Capture the cell that displays the provided text and extract its (x, y) central coordinate. 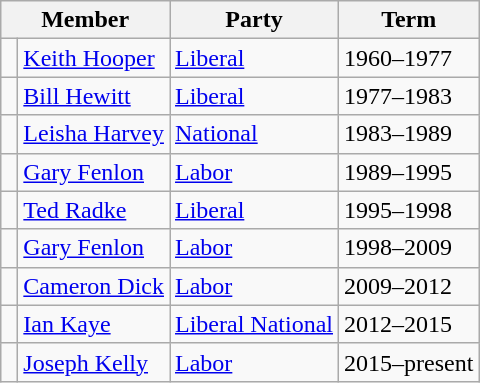
1989–1995 (409, 172)
Keith Hooper (94, 58)
2012–2015 (409, 324)
Bill Hewitt (94, 96)
Liberal National (254, 324)
Leisha Harvey (94, 134)
Party (254, 20)
2009–2012 (409, 286)
1995–1998 (409, 210)
1998–2009 (409, 248)
Member (86, 20)
Cameron Dick (94, 286)
1983–1989 (409, 134)
Joseph Kelly (94, 362)
1960–1977 (409, 58)
1977–1983 (409, 96)
National (254, 134)
2015–present (409, 362)
Ted Radke (94, 210)
Ian Kaye (94, 324)
Term (409, 20)
